From the cell containing the given text, extract its center point as [X, Y] coordinate. 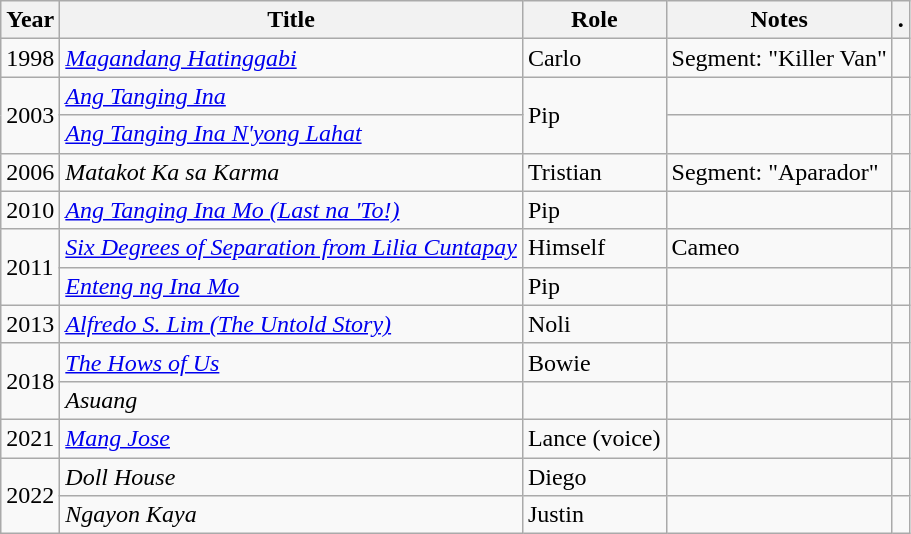
Ngayon Kaya [292, 515]
Matakot Ka sa Karma [292, 172]
Title [292, 20]
Diego [594, 477]
Lance (voice) [594, 438]
Segment: "Killer Van" [779, 58]
2003 [30, 115]
2010 [30, 210]
Doll House [292, 477]
Six Degrees of Separation from Lilia Cuntapay [292, 248]
Tristian [594, 172]
Alfredo S. Lim (The Untold Story) [292, 324]
The Hows of Us [292, 362]
Ang Tanging Ina Mo (Last na 'To!) [292, 210]
Segment: "Aparador" [779, 172]
Carlo [594, 58]
2011 [30, 267]
Mang Jose [292, 438]
Asuang [292, 400]
Ang Tanging Ina [292, 96]
Notes [779, 20]
Magandang Hatinggabi [292, 58]
Ang Tanging Ina N'yong Lahat [292, 134]
2021 [30, 438]
Year [30, 20]
Justin [594, 515]
Enteng ng Ina Mo [292, 286]
Himself [594, 248]
2013 [30, 324]
Bowie [594, 362]
2022 [30, 496]
Cameo [779, 248]
1998 [30, 58]
Noli [594, 324]
. [900, 20]
2006 [30, 172]
2018 [30, 381]
Role [594, 20]
